For the text-containing cell, return its midpoint in [x, y] coordinate format. 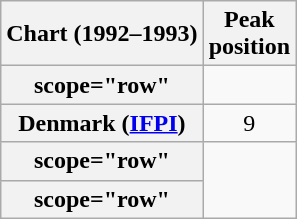
Peakposition [249, 34]
Chart (1992–1993) [102, 34]
Denmark (IFPI) [102, 123]
9 [249, 123]
